Pinpoint the cell where the given text exists, returning its (X, Y) midpoint coordinate. 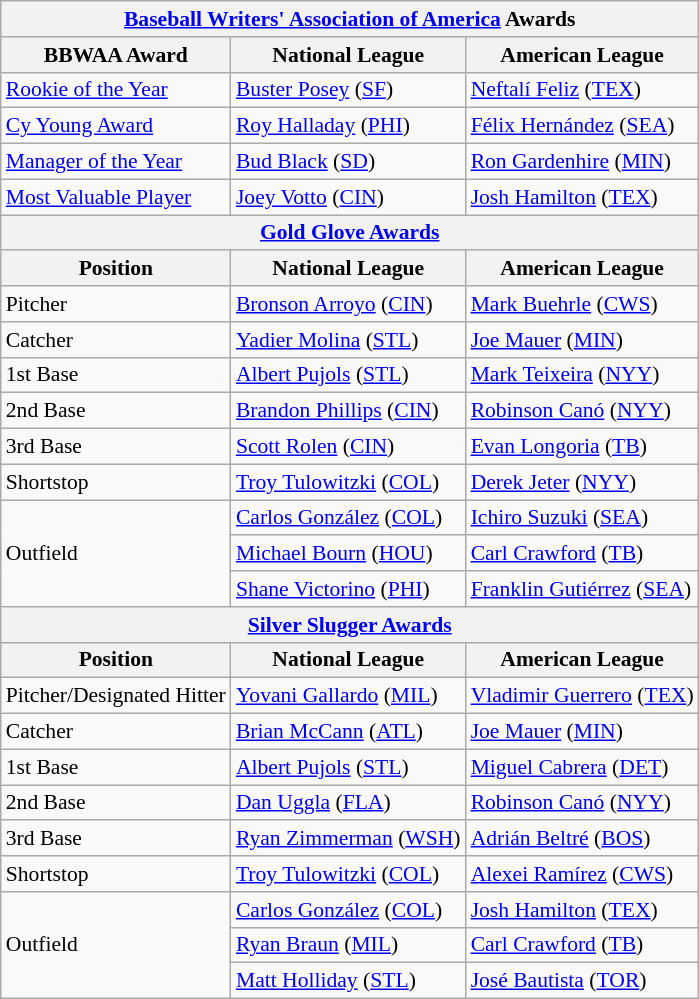
Michael Bourn (HOU) (348, 554)
Mark Buehrle (CWS) (582, 304)
Félix Hernández (SEA) (582, 126)
Scott Rolen (CIN) (348, 447)
Derek Jeter (NYY) (582, 482)
Franklin Gutiérrez (SEA) (582, 589)
Matt Holliday (STL) (348, 981)
Pitcher (116, 304)
Miguel Cabrera (DET) (582, 767)
Ryan Braun (MIL) (348, 945)
Bud Black (SD) (348, 162)
Manager of the Year (116, 162)
Most Valuable Player (116, 197)
Ron Gardenhire (MIN) (582, 162)
Ichiro Suzuki (SEA) (582, 518)
José Bautista (TOR) (582, 981)
Dan Uggla (FLA) (348, 803)
Neftalí Feliz (TEX) (582, 90)
Brian McCann (ATL) (348, 732)
BBWAA Award (116, 55)
Buster Posey (SF) (348, 90)
Silver Slugger Awards (350, 625)
Bronson Arroyo (CIN) (348, 304)
Mark Teixeira (NYY) (582, 375)
Roy Halladay (PHI) (348, 126)
Vladimir Guerrero (TEX) (582, 696)
Shane Victorino (PHI) (348, 589)
Adrián Beltré (BOS) (582, 839)
Yadier Molina (STL) (348, 340)
Rookie of the Year (116, 90)
Baseball Writers' Association of America Awards (350, 19)
Evan Longoria (TB) (582, 447)
Yovani Gallardo (MIL) (348, 696)
Alexei Ramírez (CWS) (582, 874)
Ryan Zimmerman (WSH) (348, 839)
Brandon Phillips (CIN) (348, 411)
Pitcher/Designated Hitter (116, 696)
Gold Glove Awards (350, 233)
Cy Young Award (116, 126)
Joey Votto (CIN) (348, 197)
